Scan for the cell matching the given text and deliver its (X, Y) coordinate at center. 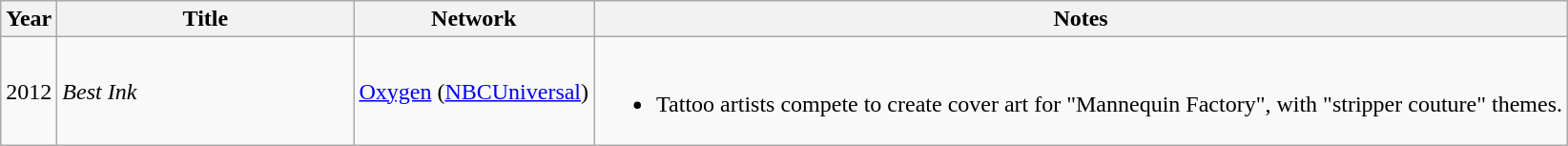
Year (29, 19)
Tattoo artists compete to create cover art for "Mannequin Factory", with "stripper couture" themes. (1082, 92)
Network (474, 19)
Best Ink (206, 92)
Oxygen (NBCUniversal) (474, 92)
Notes (1082, 19)
Title (206, 19)
2012 (29, 92)
